Determine the [X, Y] coordinate at the center of the cell enclosing the given text.  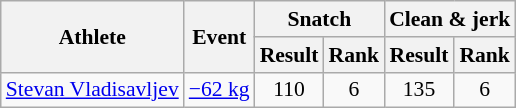
Athlete [92, 36]
Clean & jerk [450, 19]
−62 kg [220, 90]
110 [290, 90]
Stevan Vladisavljev [92, 90]
Event [220, 36]
135 [419, 90]
Snatch [320, 19]
